Find where the given text appears and provide that cell's center as (X, Y) coordinate. 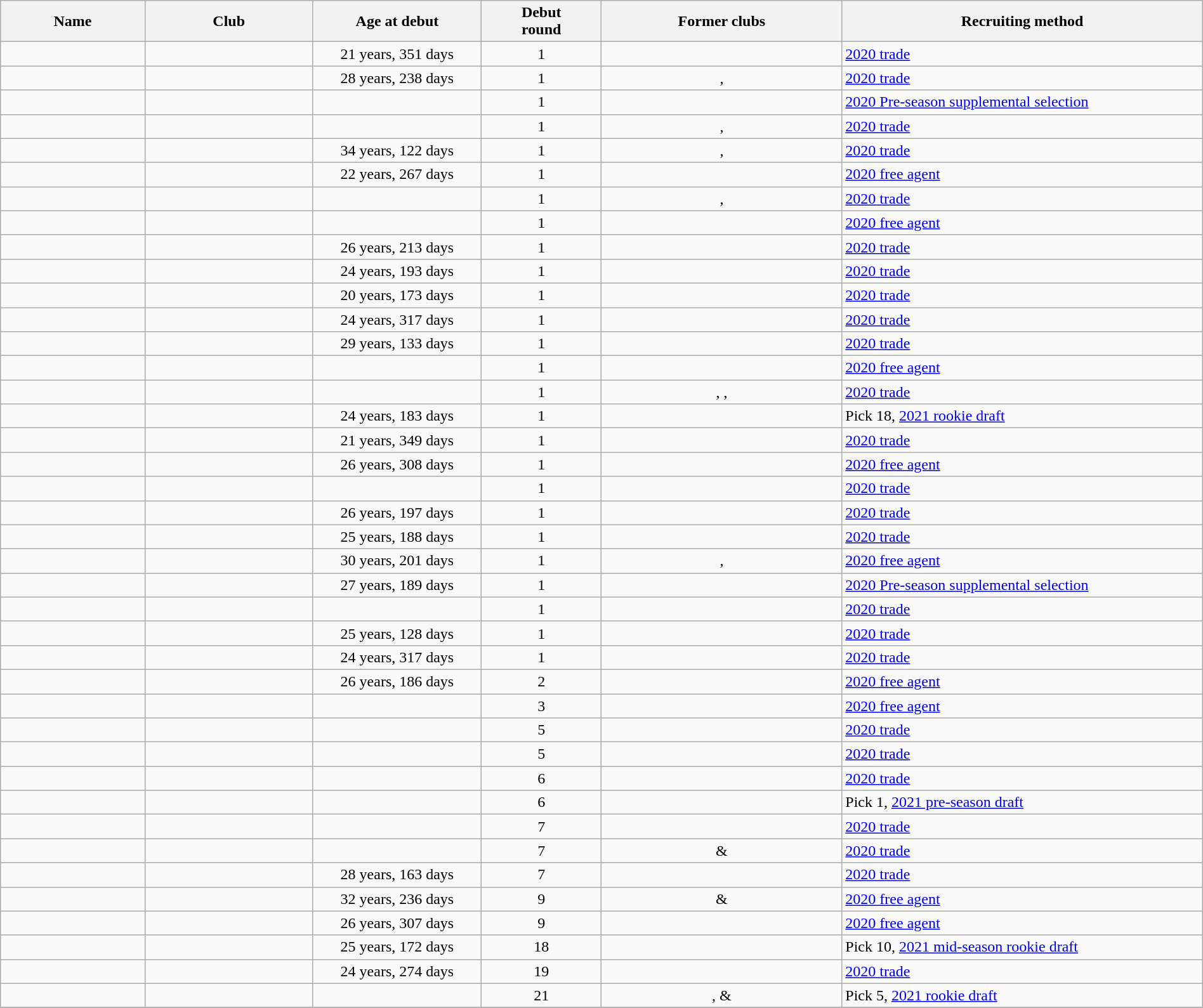
2 (542, 681)
30 years, 201 days (397, 561)
19 (542, 971)
26 years, 307 days (397, 923)
Pick 10, 2021 mid-season rookie draft (1022, 947)
26 years, 308 days (397, 464)
21 years, 349 days (397, 440)
32 years, 236 days (397, 899)
Pick 1, 2021 pre-season draft (1022, 802)
, , (722, 392)
Age at debut (397, 22)
27 years, 189 days (397, 585)
3 (542, 706)
Pick 18, 2021 rookie draft (1022, 416)
21 (542, 995)
24 years, 274 days (397, 971)
Former clubs (722, 22)
Name (72, 22)
28 years, 238 days (397, 78)
28 years, 163 days (397, 875)
Debutround (542, 22)
, & (722, 995)
20 years, 173 days (397, 295)
18 (542, 947)
26 years, 197 days (397, 513)
29 years, 133 days (397, 344)
25 years, 172 days (397, 947)
Recruiting method (1022, 22)
26 years, 186 days (397, 681)
24 years, 193 days (397, 271)
25 years, 128 days (397, 633)
26 years, 213 days (397, 247)
Club (228, 22)
24 years, 183 days (397, 416)
25 years, 188 days (397, 537)
34 years, 122 days (397, 150)
22 years, 267 days (397, 174)
Pick 5, 2021 rookie draft (1022, 995)
21 years, 351 days (397, 54)
